Search for the cell housing the specified text and yield its [X, Y] center coordinate. 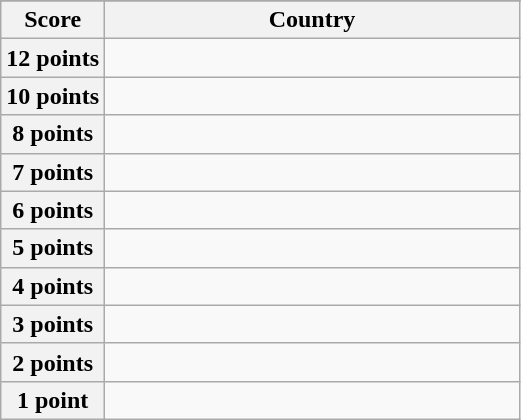
5 points [53, 248]
6 points [53, 210]
Country [312, 20]
10 points [53, 96]
7 points [53, 172]
4 points [53, 286]
12 points [53, 58]
Score [53, 20]
2 points [53, 362]
1 point [53, 400]
3 points [53, 324]
8 points [53, 134]
